Determine the [x, y] coordinate at the center of the cell enclosing the given text.  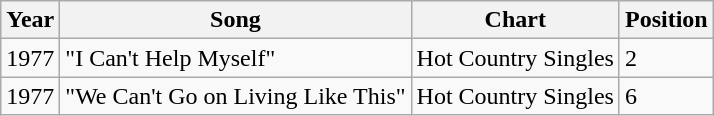
Year [30, 20]
6 [666, 96]
"We Can't Go on Living Like This" [236, 96]
Song [236, 20]
2 [666, 58]
Position [666, 20]
"I Can't Help Myself" [236, 58]
Chart [515, 20]
